From the cell containing the given text, extract its center point as (x, y) coordinate. 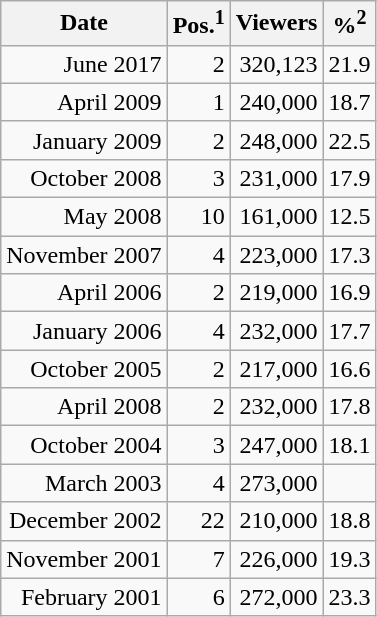
231,000 (276, 178)
December 2002 (84, 521)
April 2009 (84, 102)
Date (84, 24)
March 2003 (84, 483)
April 2006 (84, 293)
320,123 (276, 64)
18.1 (350, 445)
January 2009 (84, 140)
October 2005 (84, 369)
November 2001 (84, 559)
April 2008 (84, 407)
247,000 (276, 445)
17.9 (350, 178)
273,000 (276, 483)
17.8 (350, 407)
226,000 (276, 559)
October 2004 (84, 445)
November 2007 (84, 255)
17.3 (350, 255)
18.7 (350, 102)
Viewers (276, 24)
23.3 (350, 597)
February 2001 (84, 597)
June 2017 (84, 64)
1 (198, 102)
223,000 (276, 255)
January 2006 (84, 331)
19.3 (350, 559)
22 (198, 521)
240,000 (276, 102)
Pos.1 (198, 24)
219,000 (276, 293)
16.6 (350, 369)
May 2008 (84, 217)
161,000 (276, 217)
17.7 (350, 331)
18.8 (350, 521)
16.9 (350, 293)
248,000 (276, 140)
10 (198, 217)
210,000 (276, 521)
272,000 (276, 597)
6 (198, 597)
12.5 (350, 217)
22.5 (350, 140)
7 (198, 559)
October 2008 (84, 178)
217,000 (276, 369)
%2 (350, 24)
21.9 (350, 64)
